Identify which cell holds the provided text, then report its (X, Y) central coordinate. 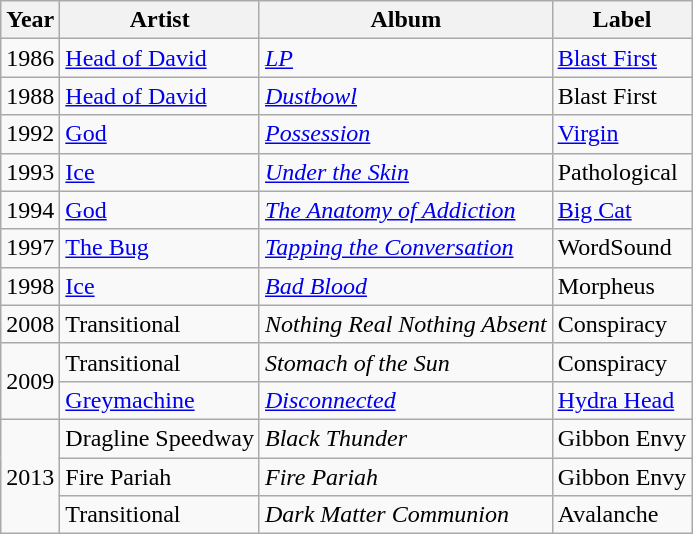
Possession (406, 134)
WordSound (622, 248)
1986 (30, 58)
Black Thunder (406, 438)
Label (622, 20)
Virgin (622, 134)
Greymachine (160, 400)
Disconnected (406, 400)
Under the Skin (406, 172)
Pathological (622, 172)
Dustbowl (406, 96)
Bad Blood (406, 286)
Album (406, 20)
Morpheus (622, 286)
1988 (30, 96)
Year (30, 20)
1994 (30, 210)
LP (406, 58)
Hydra Head (622, 400)
Nothing Real Nothing Absent (406, 324)
Dragline Speedway (160, 438)
1997 (30, 248)
1993 (30, 172)
Artist (160, 20)
2013 (30, 476)
Stomach of the Sun (406, 362)
1992 (30, 134)
Big Cat (622, 210)
Dark Matter Communion (406, 515)
Tapping the Conversation (406, 248)
2009 (30, 381)
Avalanche (622, 515)
The Bug (160, 248)
The Anatomy of Addiction (406, 210)
1998 (30, 286)
2008 (30, 324)
